Locate the cell with the specified text and output its (X, Y) center coordinate. 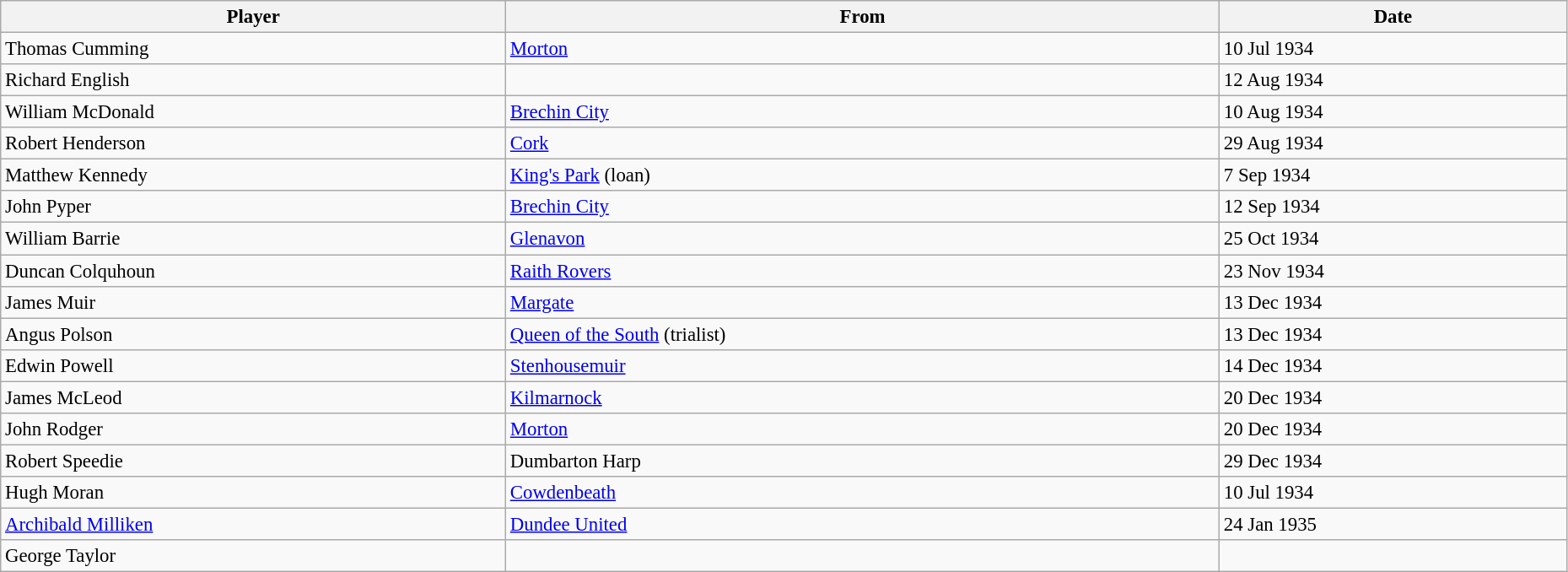
Edwin Powell (253, 365)
12 Aug 1934 (1393, 80)
John Rodger (253, 429)
Matthew Kennedy (253, 175)
John Pyper (253, 207)
Archibald Milliken (253, 524)
Robert Henderson (253, 143)
Angus Polson (253, 334)
Cork (863, 143)
Queen of the South (trialist) (863, 334)
10 Aug 1934 (1393, 112)
Kilmarnock (863, 397)
29 Dec 1934 (1393, 461)
William McDonald (253, 112)
Richard English (253, 80)
25 Oct 1934 (1393, 239)
23 Nov 1934 (1393, 271)
Raith Rovers (863, 271)
Glenavon (863, 239)
Margate (863, 302)
James McLeod (253, 397)
7 Sep 1934 (1393, 175)
Cowdenbeath (863, 493)
Duncan Colquhoun (253, 271)
24 Jan 1935 (1393, 524)
29 Aug 1934 (1393, 143)
King's Park (loan) (863, 175)
Date (1393, 17)
14 Dec 1934 (1393, 365)
George Taylor (253, 556)
From (863, 17)
12 Sep 1934 (1393, 207)
Dumbarton Harp (863, 461)
James Muir (253, 302)
Stenhousemuir (863, 365)
Thomas Cumming (253, 49)
William Barrie (253, 239)
Hugh Moran (253, 493)
Player (253, 17)
Robert Speedie (253, 461)
Dundee United (863, 524)
